Provide the (x, y) coordinate of the cell's center where the given text is located.  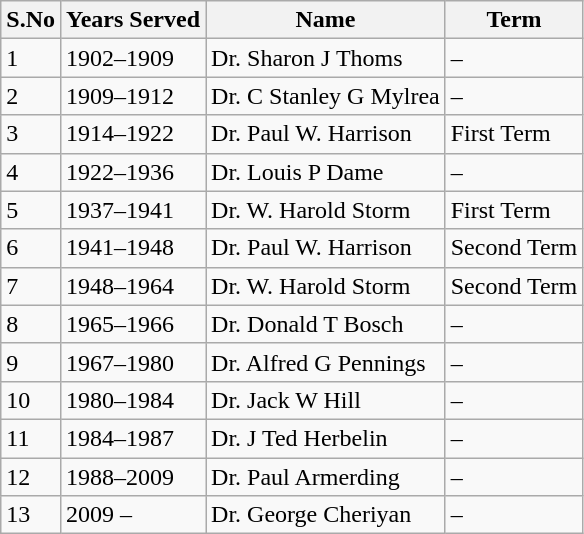
Dr. Jack W Hill (326, 400)
1914–1922 (132, 134)
S.No (31, 20)
Dr. Sharon J Thoms (326, 58)
1922–1936 (132, 172)
Dr. Paul Armerding (326, 477)
2009 – (132, 515)
Dr. George Cheriyan (326, 515)
1909–1912 (132, 96)
3 (31, 134)
13 (31, 515)
1980–1984 (132, 400)
Dr. Louis P Dame (326, 172)
4 (31, 172)
5 (31, 210)
6 (31, 248)
1 (31, 58)
7 (31, 286)
Name (326, 20)
1967–1980 (132, 362)
10 (31, 400)
8 (31, 324)
1965–1966 (132, 324)
11 (31, 438)
12 (31, 477)
1948–1964 (132, 286)
1988–2009 (132, 477)
9 (31, 362)
1941–1948 (132, 248)
1984–1987 (132, 438)
1937–1941 (132, 210)
Term (514, 20)
Dr. C Stanley G Mylrea (326, 96)
2 (31, 96)
Dr. J Ted Herbelin (326, 438)
Years Served (132, 20)
Dr. Alfred G Pennings (326, 362)
Dr. Donald T Bosch (326, 324)
1902–1909 (132, 58)
